Find where the given text appears and provide that cell's center as (X, Y) coordinate. 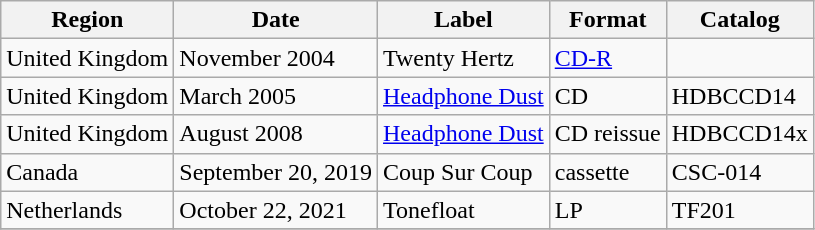
TF201 (740, 210)
Date (276, 20)
Twenty Hertz (464, 58)
August 2008 (276, 134)
October 22, 2021 (276, 210)
CD-R (608, 58)
Tonefloat (464, 210)
Netherlands (88, 210)
Catalog (740, 20)
Region (88, 20)
HDBCCD14 (740, 96)
September 20, 2019 (276, 172)
Label (464, 20)
CSC-014 (740, 172)
Format (608, 20)
cassette (608, 172)
HDBCCD14x (740, 134)
LP (608, 210)
CD (608, 96)
CD reissue (608, 134)
March 2005 (276, 96)
Canada (88, 172)
November 2004 (276, 58)
Coup Sur Coup (464, 172)
